Search for the cell housing the specified text and yield its (x, y) center coordinate. 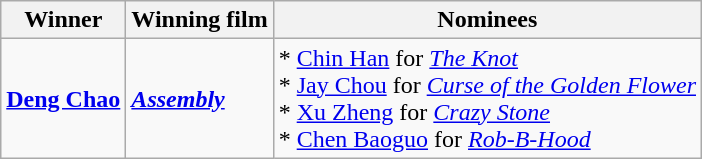
Winner (64, 20)
Winning film (200, 20)
* Chin Han for The Knot * Jay Chou for Curse of the Golden Flower * Xu Zheng for Crazy Stone * Chen Baoguo for Rob-B-Hood (487, 98)
Assembly (200, 98)
Nominees (487, 20)
Deng Chao (64, 98)
